Output the (X, Y) coordinate of the center of the cell containing the given text.  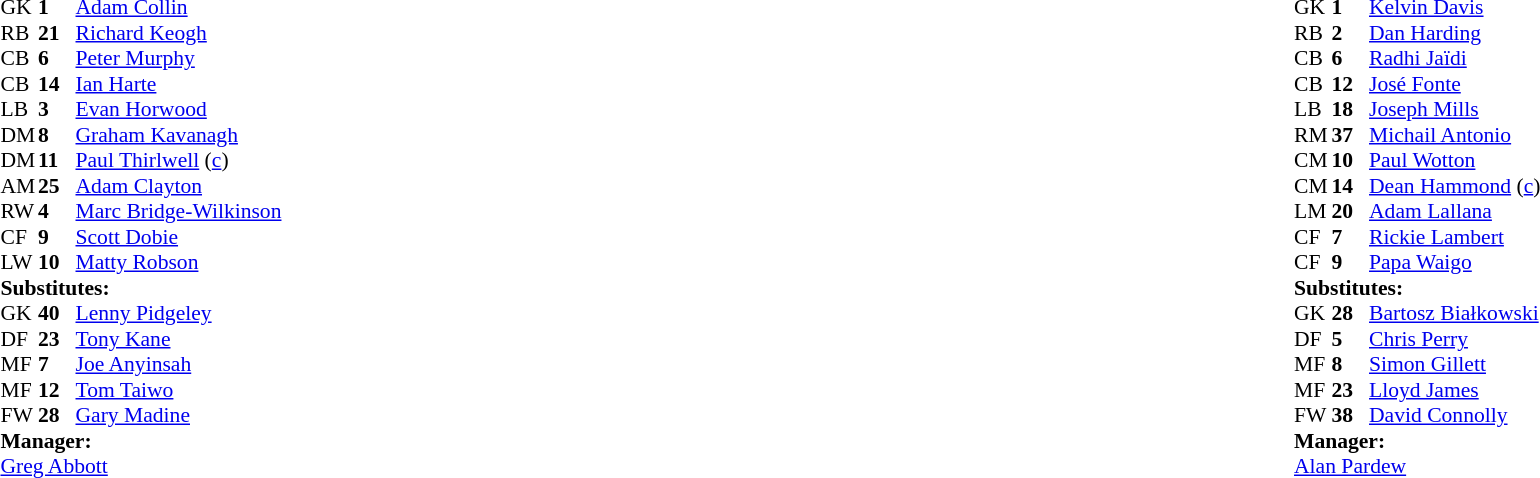
Papa Waigo (1454, 263)
Graham Kavanagh (179, 135)
Peter Murphy (179, 59)
38 (1351, 415)
Dan Harding (1454, 33)
Adam Lallana (1454, 211)
Radhi Jaïdi (1454, 59)
AM (19, 186)
Paul Wotton (1454, 161)
Lenny Pidgeley (179, 313)
37 (1351, 135)
Bartosz Białkowski (1454, 313)
25 (57, 186)
2 (1351, 33)
Richard Keogh (179, 33)
Ian Harte (179, 84)
11 (57, 161)
Adam Clayton (179, 186)
21 (57, 33)
Tom Taiwo (179, 390)
40 (57, 313)
Scott Dobie (179, 237)
LW (19, 263)
David Connolly (1454, 415)
4 (57, 211)
RM (1313, 135)
20 (1351, 211)
Joseph Mills (1454, 109)
José Fonte (1454, 84)
LM (1313, 211)
Gary Madine (179, 415)
Dean Hammond (c) (1454, 186)
Marc Bridge-Wilkinson (179, 211)
Rickie Lambert (1454, 237)
Chris Perry (1454, 339)
Tony Kane (179, 339)
3 (57, 109)
Michail Antonio (1454, 135)
Lloyd James (1454, 390)
Paul Thirlwell (c) (179, 161)
Matty Robson (179, 263)
Simon Gillett (1454, 365)
5 (1351, 339)
Evan Horwood (179, 109)
Joe Anyinsah (179, 365)
RW (19, 211)
18 (1351, 109)
